Scan for the cell matching the given text and deliver its [X, Y] coordinate at center. 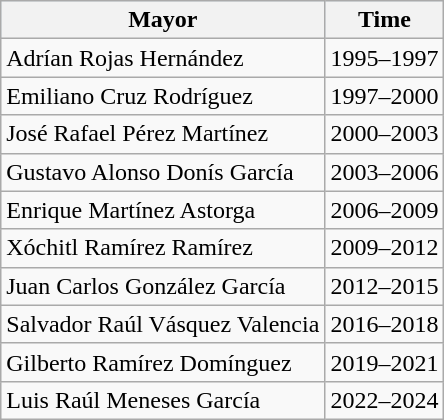
Adrían Rojas Hernández [163, 58]
2009–2012 [384, 248]
Emiliano Cruz Rodríguez [163, 96]
1995–1997 [384, 58]
2006–2009 [384, 210]
2019–2021 [384, 362]
2022–2024 [384, 400]
Gustavo Alonso Donís García [163, 172]
Gilberto Ramírez Domínguez [163, 362]
1997–2000 [384, 96]
Mayor [163, 20]
2012–2015 [384, 286]
Time [384, 20]
2003–2006 [384, 172]
Enrique Martínez Astorga [163, 210]
Xóchitl Ramírez Ramírez [163, 248]
José Rafael Pérez Martínez [163, 134]
Juan Carlos González García [163, 286]
2000–2003 [384, 134]
Luis Raúl Meneses García [163, 400]
Salvador Raúl Vásquez Valencia [163, 324]
2016–2018 [384, 324]
